Extract the (x, y) coordinate from the center of the cell holding the provided text.  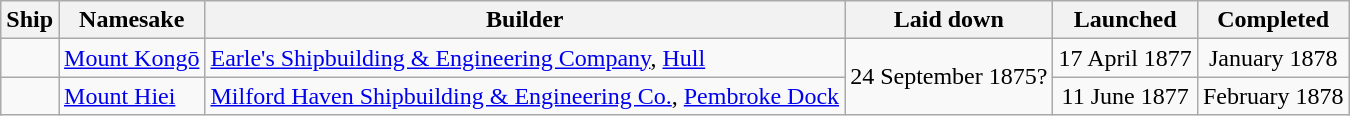
Launched (1125, 20)
Milford Haven Shipbuilding & Engineering Co., Pembroke Dock (525, 96)
Builder (525, 20)
Completed (1273, 20)
Mount Hiei (132, 96)
Earle's Shipbuilding & Engineering Company, Hull (525, 58)
Mount Kongō (132, 58)
Namesake (132, 20)
Ship (30, 20)
January 1878 (1273, 58)
11 June 1877 (1125, 96)
February 1878 (1273, 96)
17 April 1877 (1125, 58)
24 September 1875? (949, 77)
Laid down (949, 20)
